Output the (x, y) coordinate of the center of the cell containing the given text.  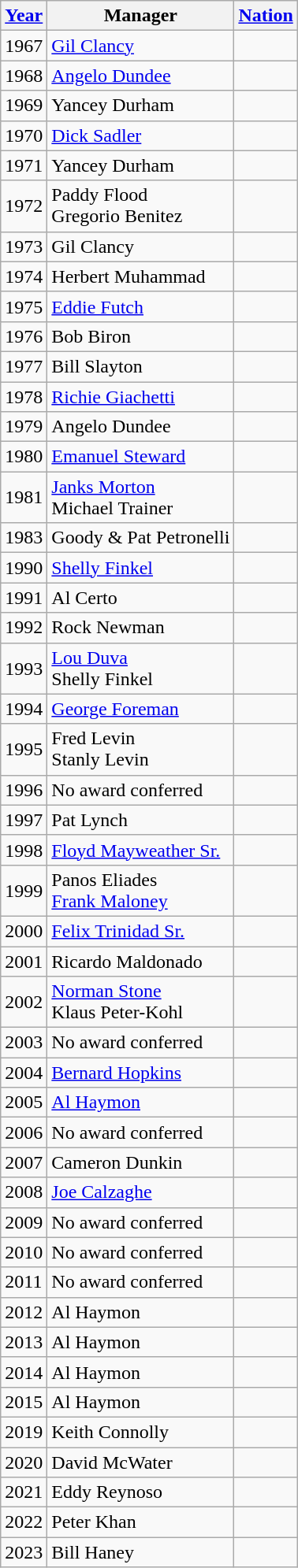
1998 (24, 850)
1981 (24, 498)
Norman StoneKlaus Peter-Kohl (140, 1002)
2014 (24, 1372)
Lou DuvaShelly Finkel (140, 668)
Ricardo Maldonado (140, 962)
Bernard Hopkins (140, 1073)
Rock Newman (140, 628)
2002 (24, 1002)
1999 (24, 890)
Eddie Futch (140, 306)
1991 (24, 598)
1968 (24, 76)
2009 (24, 1222)
Panos EliadesFrank Maloney (140, 890)
George Foreman (140, 709)
Floyd Mayweather Sr. (140, 850)
Paddy FloodGregorio Benitez (140, 206)
Shelly Finkel (140, 568)
1971 (24, 165)
Richie Giachetti (140, 396)
1983 (24, 538)
Nation (266, 16)
2003 (24, 1043)
Bill Haney (140, 1552)
1967 (24, 46)
Pat Lynch (140, 820)
2023 (24, 1552)
1974 (24, 276)
1979 (24, 427)
Eddy Reynoso (140, 1492)
2000 (24, 931)
2021 (24, 1492)
Felix Trinidad Sr. (140, 931)
1975 (24, 306)
2005 (24, 1103)
1993 (24, 668)
1996 (24, 790)
1972 (24, 206)
Emanuel Steward (140, 457)
2015 (24, 1402)
1995 (24, 750)
Dick Sadler (140, 135)
David McWater (140, 1462)
Al Certo (140, 598)
1978 (24, 396)
Joe Calzaghe (140, 1192)
2006 (24, 1132)
2013 (24, 1342)
Cameron Dunkin (140, 1162)
1992 (24, 628)
2019 (24, 1432)
2012 (24, 1312)
1990 (24, 568)
1973 (24, 247)
2010 (24, 1252)
Bill Slayton (140, 366)
2022 (24, 1522)
Year (24, 16)
Manager (140, 16)
1976 (24, 336)
2001 (24, 962)
1980 (24, 457)
1969 (24, 106)
1977 (24, 366)
2008 (24, 1192)
Goody & Pat Petronelli (140, 538)
2004 (24, 1073)
1970 (24, 135)
2011 (24, 1282)
Herbert Muhammad (140, 276)
1997 (24, 820)
Fred LevinStanly Levin (140, 750)
2020 (24, 1462)
Bob Biron (140, 336)
2007 (24, 1162)
1994 (24, 709)
Keith Connolly (140, 1432)
Peter Khan (140, 1522)
Janks MortonMichael Trainer (140, 498)
